Provide the (X, Y) coordinate of the cell's center where the given text is located.  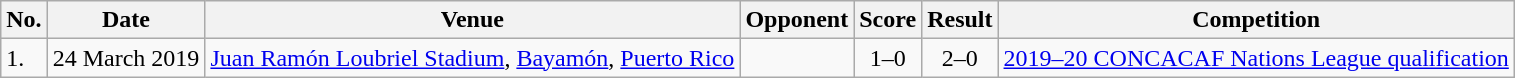
No. (24, 20)
Competition (1256, 20)
24 March 2019 (126, 58)
Juan Ramón Loubriel Stadium, Bayamón, Puerto Rico (472, 58)
Score (888, 20)
2019–20 CONCACAF Nations League qualification (1256, 58)
1. (24, 58)
Opponent (797, 20)
Date (126, 20)
1–0 (888, 58)
2–0 (960, 58)
Venue (472, 20)
Result (960, 20)
